For the text-containing cell, return its midpoint in [X, Y] coordinate format. 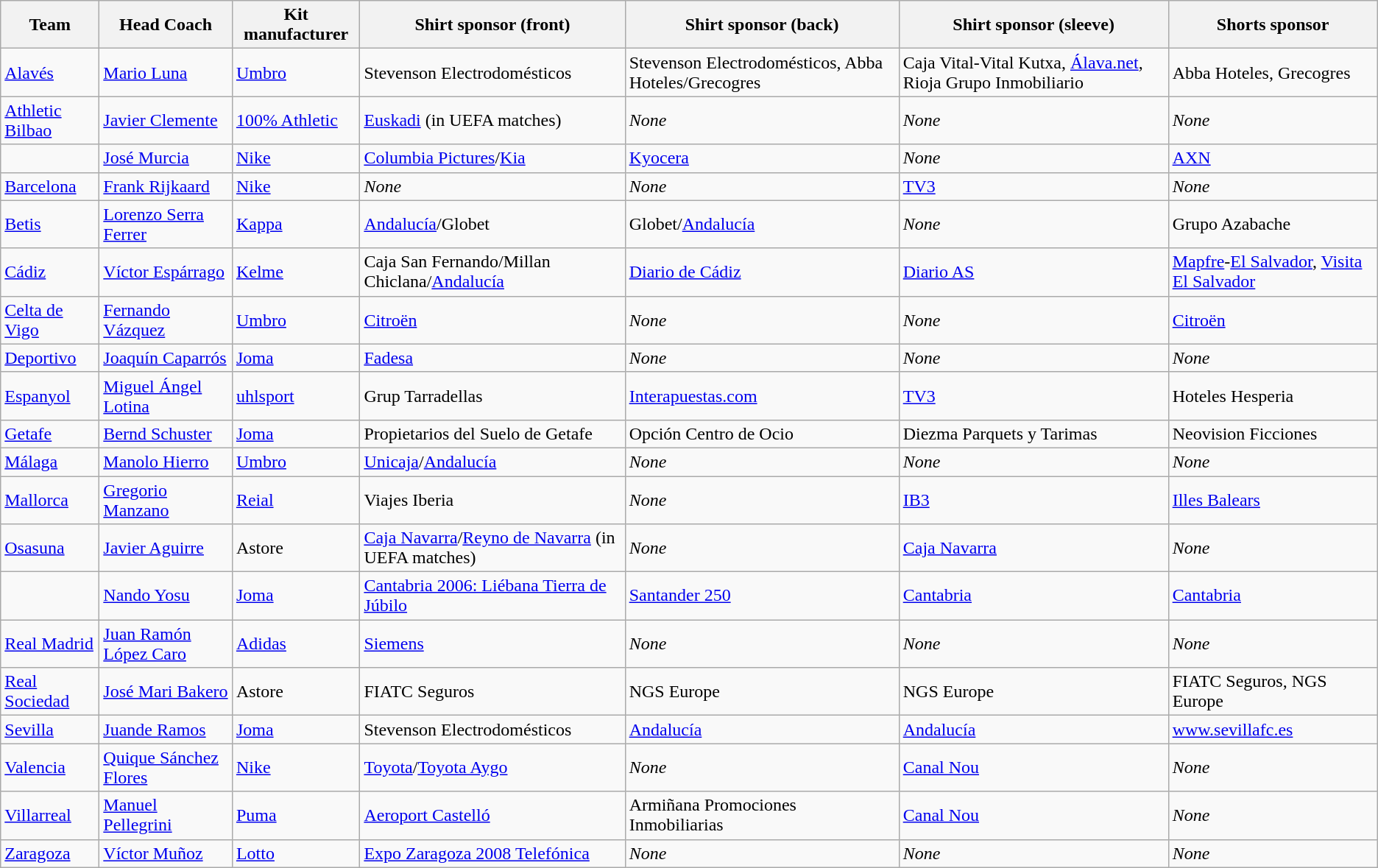
Caja San Fernando/Millan Chiclana/Andalucía [492, 272]
FIATC Seguros [492, 692]
Kappa [296, 224]
100% Athletic [296, 121]
Grupo Azabache [1273, 224]
Grup Tarradellas [492, 396]
Caja Vital-Vital Kutxa, Álava.net, Rioja Grupo Inmobiliario [1033, 72]
Málaga [50, 462]
Caja Navarra/Reyno de Navarra (in UEFA matches) [492, 548]
Celta de Vigo [50, 320]
Siemens [492, 643]
Real Sociedad [50, 692]
Real Madrid [50, 643]
IB3 [1033, 499]
Juan Ramón López Caro [166, 643]
Villarreal [50, 816]
Euskadi (in UEFA matches) [492, 121]
Team [50, 25]
Manolo Hierro [166, 462]
Viajes Iberia [492, 499]
Javier Aguirre [166, 548]
Aeroport Castelló [492, 816]
Puma [296, 816]
Javier Clemente [166, 121]
Víctor Muñoz [166, 853]
Alavés [50, 72]
Mapfre-El Salvador, Visita El Salvador [1273, 272]
Kelme [296, 272]
Diezma Parquets y Tarimas [1033, 434]
Valencia [50, 767]
Bernd Schuster [166, 434]
Espanyol [50, 396]
Globet/Andalucía [762, 224]
Shirt sponsor (back) [762, 25]
Athletic Bilbao [50, 121]
www.sevillafc.es [1273, 730]
Zaragoza [50, 853]
Fernando Vázquez [166, 320]
Toyota/Toyota Aygo [492, 767]
Neovision Ficciones [1273, 434]
Manuel Pellegrini [166, 816]
Frank Rijkaard [166, 186]
Kyocera [762, 158]
Barcelona [50, 186]
Víctor Espárrago [166, 272]
Mario Luna [166, 72]
José Murcia [166, 158]
Kit manufacturer [296, 25]
Getafe [50, 434]
Armiñana Promociones Inmobiliarias [762, 816]
Andalucía/Globet [492, 224]
Columbia Pictures/Kia [492, 158]
Betis [50, 224]
Abba Hoteles, Grecogres [1273, 72]
Cantabria 2006: Liébana Tierra de Júbilo [492, 596]
Unicaja/Andalucía [492, 462]
Shirt sponsor (front) [492, 25]
José Mari Bakero [166, 692]
Juande Ramos [166, 730]
Diario AS [1033, 272]
Deportivo [50, 358]
Sevilla [50, 730]
Fadesa [492, 358]
Adidas [296, 643]
Osasuna [50, 548]
Shirt sponsor (sleeve) [1033, 25]
Hoteles Hesperia [1273, 396]
Interapuestas.com [762, 396]
Mallorca [50, 499]
Cádiz [50, 272]
Quique Sánchez Flores [166, 767]
Miguel Ángel Lotina [166, 396]
Reial [296, 499]
Expo Zaragoza 2008 Telefónica [492, 853]
Shorts sponsor [1273, 25]
AXN [1273, 158]
FIATC Seguros, NGS Europe [1273, 692]
uhlsport [296, 396]
Illes Balears [1273, 499]
Opción Centro de Ocio [762, 434]
Lorenzo Serra Ferrer [166, 224]
Lotto [296, 853]
Propietarios del Suelo de Getafe [492, 434]
Gregorio Manzano [166, 499]
Joaquín Caparrós [166, 358]
Diario de Cádiz [762, 272]
Santander 250 [762, 596]
Stevenson Electrodomésticos, Abba Hoteles/Grecogres [762, 72]
Head Coach [166, 25]
Caja Navarra [1033, 548]
Nando Yosu [166, 596]
